Pinpoint the cell where the given text exists, returning its (x, y) midpoint coordinate. 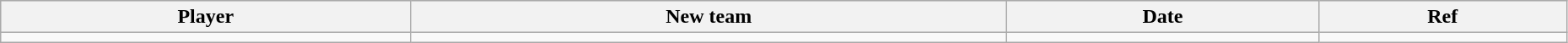
Ref (1442, 17)
New team (709, 17)
Date (1162, 17)
Player (206, 17)
